Extract the [x, y] coordinate from the center of the cell holding the provided text.  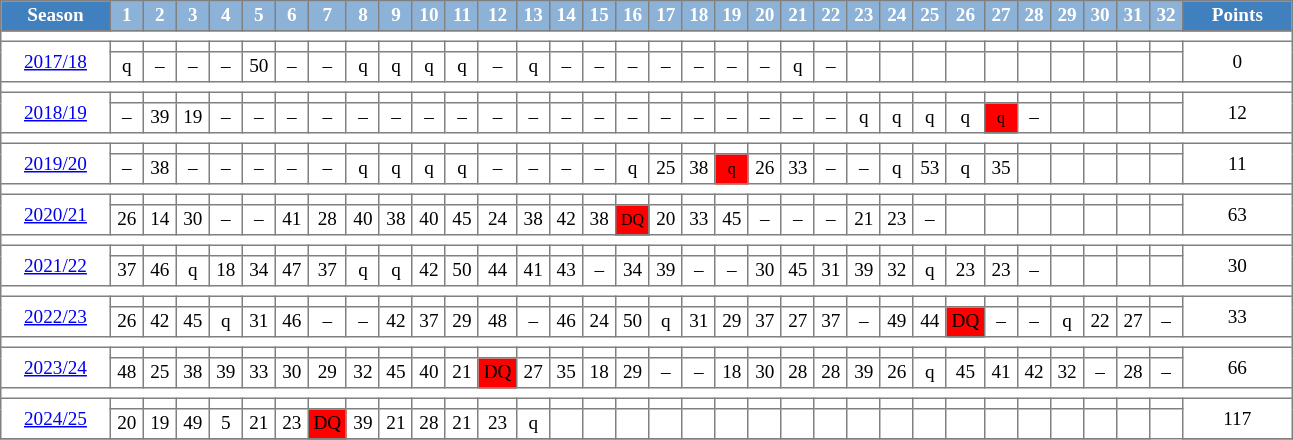
9 [396, 16]
3 [192, 16]
2018/19 [56, 112]
2022/23 [56, 316]
6 [292, 16]
15 [600, 16]
16 [633, 16]
10 [428, 16]
47 [292, 271]
8 [362, 16]
13 [534, 16]
2017/18 [56, 61]
2024/25 [56, 418]
43 [566, 271]
63 [1238, 214]
1 [126, 16]
7 [327, 16]
53 [930, 169]
Season [56, 16]
2019/20 [56, 163]
117 [1238, 418]
Points [1238, 16]
2021/22 [56, 265]
2020/21 [56, 214]
2 [160, 16]
17 [666, 16]
4 [226, 16]
0 [1238, 61]
66 [1238, 367]
2023/24 [56, 367]
